Return [x, y] of the center of cell containing provided text 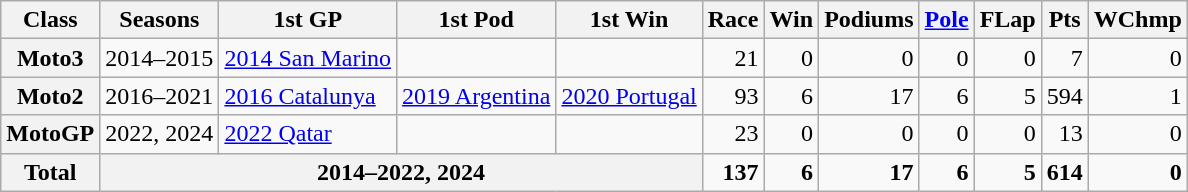
1 [1138, 96]
FLap [1008, 20]
2016–2021 [160, 96]
Moto2 [50, 96]
137 [733, 172]
Total [50, 172]
WChmp [1138, 20]
2020 Portugal [629, 96]
2014–2022, 2024 [401, 172]
7 [1064, 58]
594 [1064, 96]
Seasons [160, 20]
13 [1064, 134]
Pole [946, 20]
Class [50, 20]
2022, 2024 [160, 134]
614 [1064, 172]
Pts [1064, 20]
2014 San Marino [308, 58]
2016 Catalunya [308, 96]
2019 Argentina [476, 96]
2022 Qatar [308, 134]
93 [733, 96]
1st Win [629, 20]
1st Pod [476, 20]
1st GP [308, 20]
Race [733, 20]
Moto3 [50, 58]
Podiums [869, 20]
Win [792, 20]
23 [733, 134]
21 [733, 58]
MotoGP [50, 134]
2014–2015 [160, 58]
